Identify which cell holds the provided text, then report its [X, Y] central coordinate. 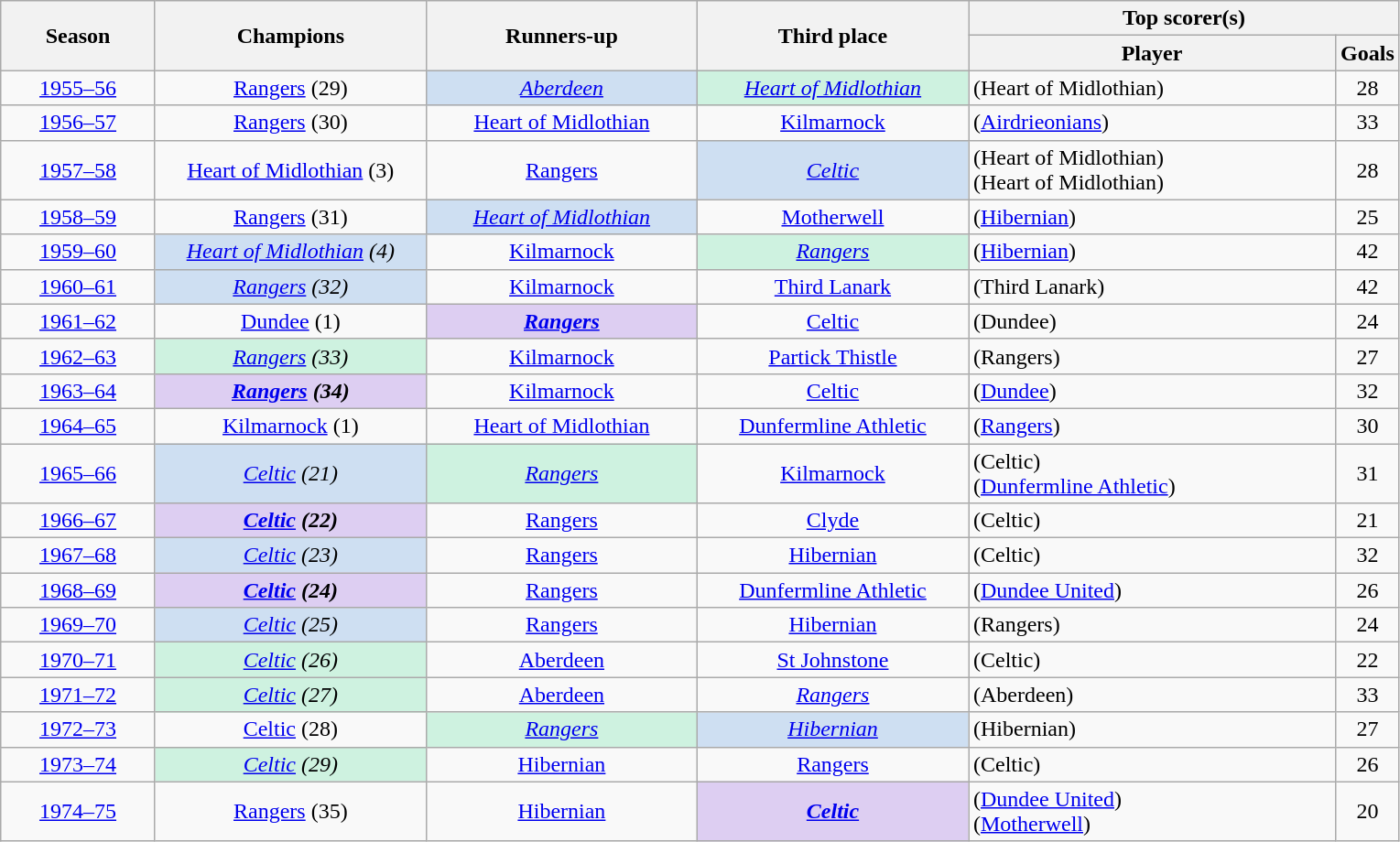
Rangers (33) [290, 356]
1965–66 [79, 472]
Celtic (26) [290, 660]
Motherwell [832, 217]
1974–75 [79, 811]
1969–70 [79, 625]
Kilmarnock (1) [290, 426]
Heart of Midlothian (3) [290, 170]
Rangers (32) [290, 286]
1972–73 [79, 729]
1956–57 [79, 123]
Celtic (23) [290, 556]
(Dundee United) (Motherwell) [1152, 811]
(Third Lanark) [1152, 286]
(Heart of Midlothian) (Heart of Midlothian) [1152, 170]
1960–61 [79, 286]
Celtic (21) [290, 472]
1970–71 [79, 660]
Third Lanark [832, 286]
Rangers (29) [290, 88]
Season [79, 36]
Rangers (30) [290, 123]
22 [1368, 660]
Dundee (1) [290, 321]
Heart of Midlothian (4) [290, 252]
Runners-up [561, 36]
St Johnstone [832, 660]
Celtic (22) [290, 521]
Celtic (27) [290, 695]
Top scorer(s) [1185, 18]
1958–59 [79, 217]
1959–60 [79, 252]
1973–74 [79, 764]
Champions [290, 36]
Rangers (34) [290, 391]
(Airdrieonians) [1152, 123]
1966–67 [79, 521]
Rangers (35) [290, 811]
Third place [832, 36]
20 [1368, 811]
Rangers (31) [290, 217]
1961–62 [79, 321]
1962–63 [79, 356]
Clyde [832, 521]
Partick Thistle [832, 356]
1971–72 [79, 695]
Celtic (24) [290, 590]
25 [1368, 217]
1964–65 [79, 426]
21 [1368, 521]
(Celtic) (Dunfermline Athletic) [1152, 472]
(Aberdeen) [1152, 695]
Celtic (29) [290, 764]
31 [1368, 472]
1963–64 [79, 391]
(Heart of Midlothian) [1152, 88]
Goals [1368, 53]
Celtic (25) [290, 625]
Player [1152, 53]
(Dundee United) [1152, 590]
Celtic (28) [290, 729]
30 [1368, 426]
1967–68 [79, 556]
1955–56 [79, 88]
1968–69 [79, 590]
1957–58 [79, 170]
